Extract the (x, y) coordinate from the center of the cell holding the provided text.  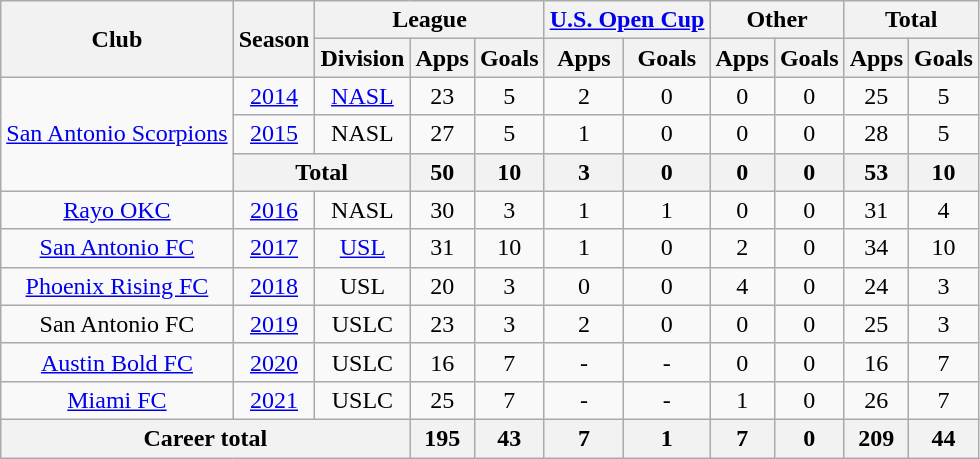
Club (117, 39)
2019 (274, 324)
U.S. Open Cup (627, 20)
44 (944, 438)
26 (876, 400)
53 (876, 172)
Season (274, 39)
28 (876, 134)
Other (777, 20)
2016 (274, 210)
2018 (274, 286)
43 (509, 438)
209 (876, 438)
27 (442, 134)
30 (442, 210)
195 (442, 438)
San Antonio Scorpions (117, 134)
Phoenix Rising FC (117, 286)
2020 (274, 362)
2014 (274, 96)
Career total (206, 438)
Miami FC (117, 400)
24 (876, 286)
Rayo OKC (117, 210)
League (430, 20)
2017 (274, 248)
Division (362, 58)
2015 (274, 134)
Austin Bold FC (117, 362)
50 (442, 172)
34 (876, 248)
2021 (274, 400)
20 (442, 286)
